Locate the cell with the specified text and output its (X, Y) center coordinate. 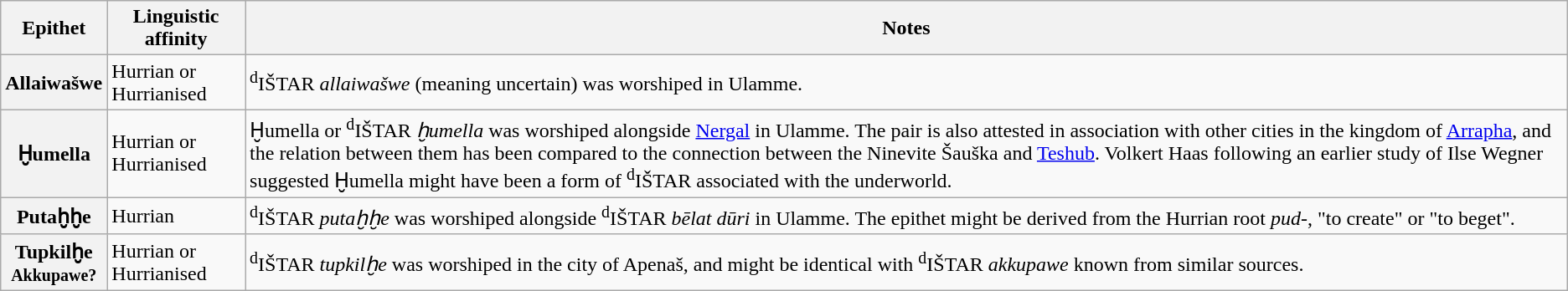
Linguistic affinity (176, 28)
dIŠTAR tupkilḫe was worshiped in the city of Apenaš, and might be identical with dIŠTAR akkupawe known from similar sources. (906, 263)
Tupkilḫe Akkupawe? (54, 263)
Hurrian (176, 216)
Allaiwašwe (54, 82)
dIŠTAR allaiwašwe (meaning uncertain) was worshiped in Ulamme. (906, 82)
Ḫumella (54, 154)
Putaḫḫe (54, 216)
Epithet (54, 28)
Notes (906, 28)
